Locate the cell with the specified text and output its (x, y) center coordinate. 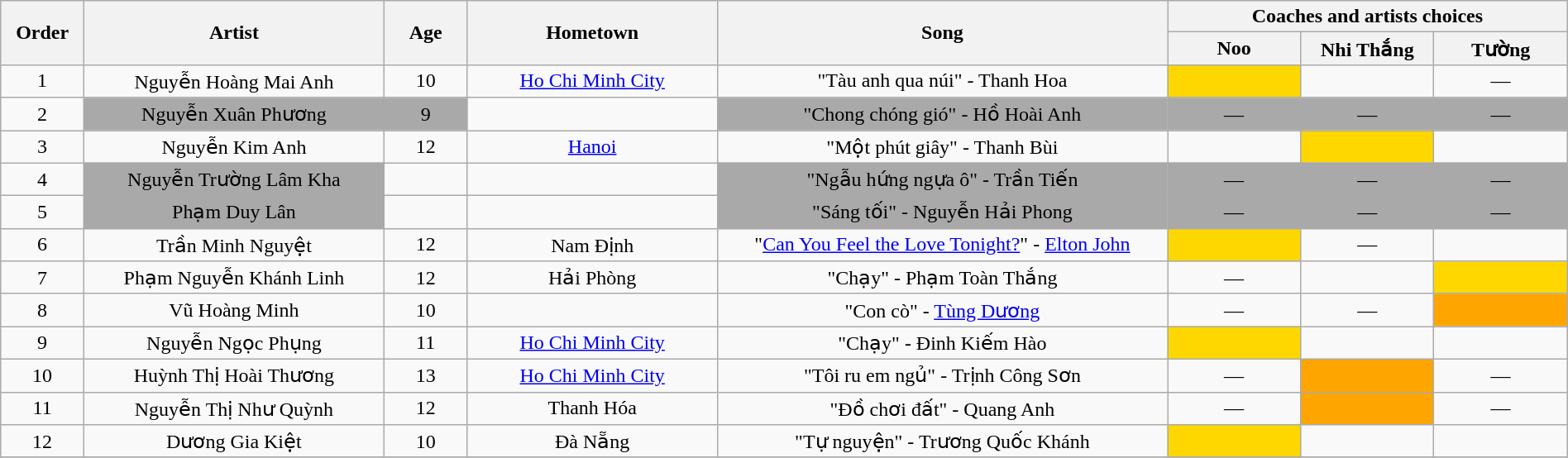
"Đồ chơi đất" - Quang Anh (942, 408)
Hometown (592, 33)
Nguyễn Thị Như Quỳnh (235, 408)
"Tàu anh qua núi" - Thanh Hoa (942, 81)
Nguyễn Kim Anh (235, 147)
Huỳnh Thị Hoài Thương (235, 375)
Nam Định (592, 245)
Age (425, 33)
Nguyễn Ngọc Phụng (235, 343)
Nguyễn Trường Lâm Kha (235, 179)
Song (942, 33)
Đà Nẵng (592, 441)
Nhi Thắng (1368, 49)
"Sáng tối" - Nguyễn Hải Phong (942, 212)
Order (43, 33)
Nguyễn Xuân Phương (235, 114)
"Chạy" - Phạm Toàn Thắng (942, 278)
"Tự nguyện" - Trương Quốc Khánh (942, 441)
"Chong chóng gió" - Hồ Hoài Anh (942, 114)
Coaches and artists choices (1368, 17)
Artist (235, 33)
Nguyễn Hoàng Mai Anh (235, 81)
2 (43, 114)
Tường (1500, 49)
"Ngẫu hứng ngựa ô" - Trần Tiến (942, 179)
"Can You Feel the Love Tonight?" - Elton John (942, 245)
Noo (1234, 49)
5 (43, 212)
8 (43, 310)
Hanoi (592, 147)
6 (43, 245)
Vũ Hoàng Minh (235, 310)
Thanh Hóa (592, 408)
Phạm Nguyễn Khánh Linh (235, 278)
13 (425, 375)
"Tôi ru em ngủ" - Trịnh Công Sơn (942, 375)
4 (43, 179)
7 (43, 278)
Hải Phòng (592, 278)
Trần Minh Nguyệt (235, 245)
"Con cò" - Tùng Dương (942, 310)
1 (43, 81)
"Một phút giây" - Thanh Bùi (942, 147)
Phạm Duy Lân (235, 212)
"Chạy" - Đinh Kiếm Hào (942, 343)
Dương Gia Kiệt (235, 441)
3 (43, 147)
